Output the (x, y) coordinate of the center of the cell containing the given text.  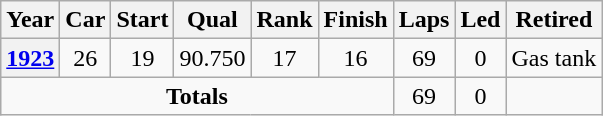
Rank (284, 20)
1923 (30, 58)
26 (86, 58)
16 (356, 58)
Gas tank (554, 58)
Qual (212, 20)
Led (480, 20)
Year (30, 20)
Retired (554, 20)
Finish (356, 20)
Totals (197, 96)
90.750 (212, 58)
Laps (424, 20)
Car (86, 20)
19 (142, 58)
17 (284, 58)
Start (142, 20)
